Return the [X, Y] coordinate for the center point of the cell that contains the specified text.  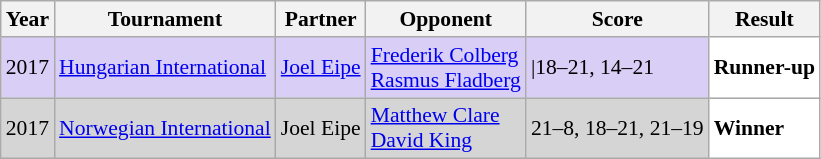
Norwegian International [165, 128]
Result [764, 19]
Runner-up [764, 68]
Opponent [446, 19]
Winner [764, 128]
Year [28, 19]
Matthew Clare David King [446, 128]
21–8, 18–21, 21–19 [618, 128]
Score [618, 19]
Frederik Colberg Rasmus Fladberg [446, 68]
Tournament [165, 19]
Partner [321, 19]
|18–21, 14–21 [618, 68]
Hungarian International [165, 68]
